From the cell containing the given text, extract its center point as (X, Y) coordinate. 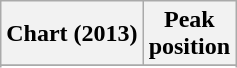
Peak position (189, 34)
Chart (2013) (72, 34)
